For the text-containing cell, return its midpoint in [X, Y] coordinate format. 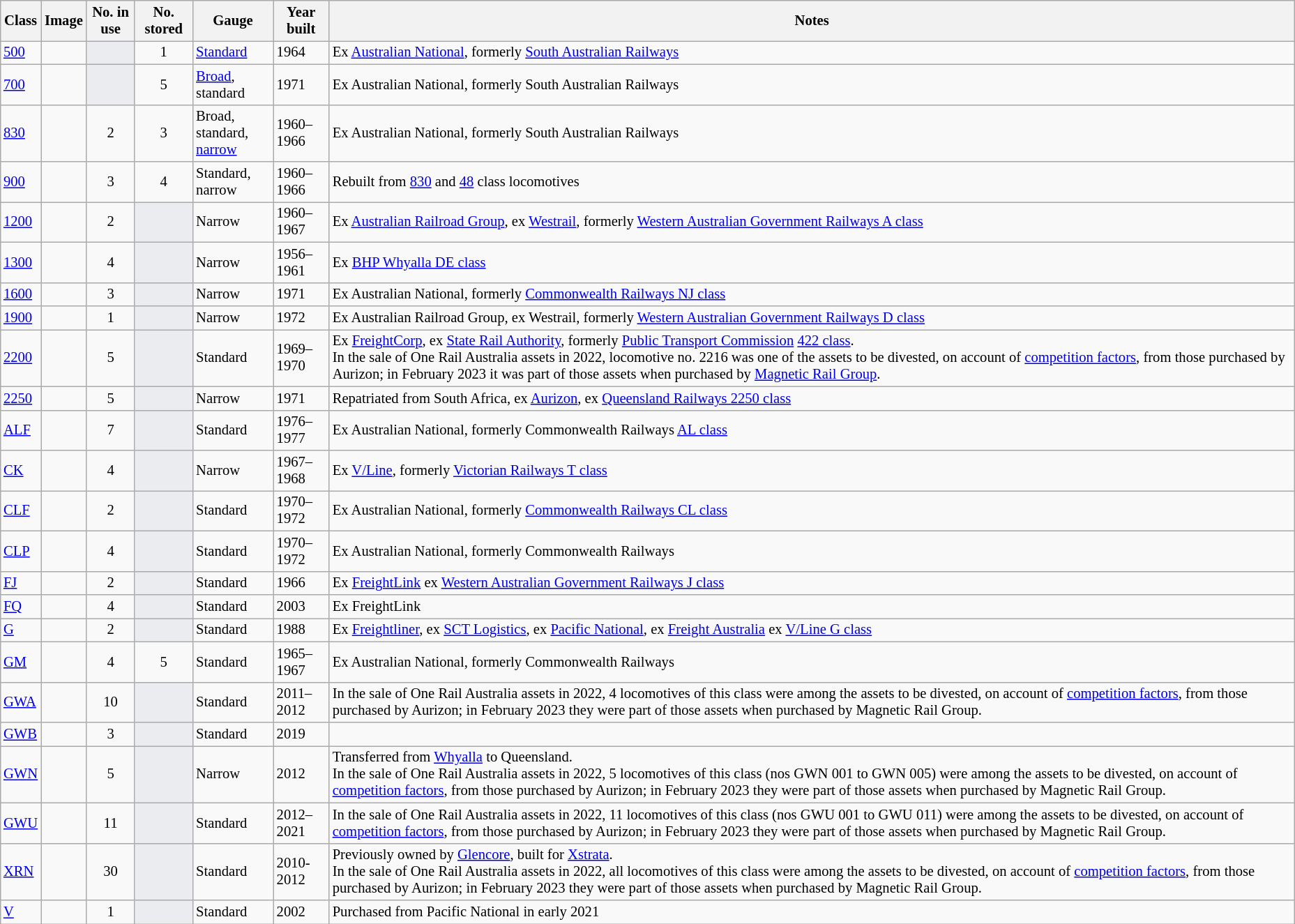
Standard,narrow [233, 182]
Year built [301, 20]
10 [110, 702]
11 [110, 823]
GWA [21, 702]
CK [21, 471]
30 [110, 872]
Ex Australian Railroad Group, ex Westrail, formerly Western Australian Government Railways A class [812, 222]
1966 [301, 583]
Ex FreightLink [812, 606]
ALF [21, 430]
2012–2021 [301, 823]
Ex Australian Railroad Group, ex Westrail, formerly Western Australian Government Railways D class [812, 317]
Ex Australian National, formerly Commonwealth Railways NJ class [812, 294]
Repatriated from South Africa, ex Aurizon, ex Queensland Railways 2250 class [812, 398]
1967–1968 [301, 471]
CLF [21, 510]
2200 [21, 358]
Gauge [233, 20]
GWN [21, 774]
2012 [301, 774]
500 [21, 52]
Notes [812, 20]
1976–1977 [301, 430]
Broad, standard [233, 84]
Ex Australian National, formerly Commonwealth Railways AL class [812, 430]
Ex Australian National, formerly Commonwealth Railways CL class [812, 510]
Ex FreightLink ex Western Australian Government Railways J class [812, 583]
Image [64, 20]
No. stored [163, 20]
No. in use [110, 20]
Purchased from Pacific National in early 2021 [812, 911]
GWB [21, 734]
1600 [21, 294]
2250 [21, 398]
2002 [301, 911]
Ex BHP Whyalla DE class [812, 262]
FQ [21, 606]
1988 [301, 630]
700 [21, 84]
Class [21, 20]
Broad,standard,narrow [233, 133]
GWU [21, 823]
GM [21, 662]
Ex Freightliner, ex SCT Logistics, ex Pacific National, ex Freight Australia ex V/Line G class [812, 630]
1964 [301, 52]
2011–2012 [301, 702]
1300 [21, 262]
CLP [21, 551]
900 [21, 182]
2003 [301, 606]
830 [21, 133]
7 [110, 430]
1900 [21, 317]
2019 [301, 734]
XRN [21, 872]
Ex V/Line, formerly Victorian Railways T class [812, 471]
1965–1967 [301, 662]
FJ [21, 583]
1972 [301, 317]
1969–1970 [301, 358]
1960–1967 [301, 222]
1956–1961 [301, 262]
Rebuilt from 830 and 48 class locomotives [812, 182]
G [21, 630]
2010-2012 [301, 872]
1200 [21, 222]
V [21, 911]
